Find where the given text appears and provide that cell's center as (x, y) coordinate. 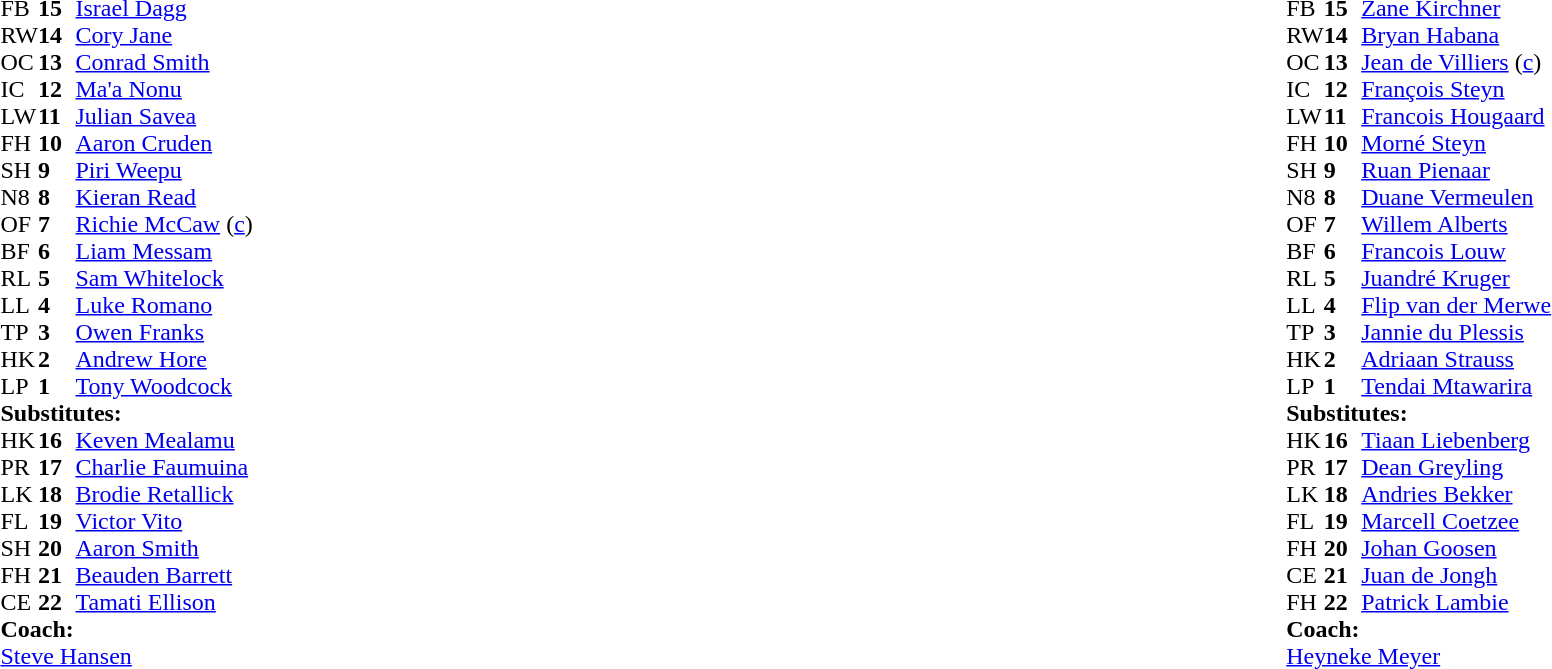
Ma'a Nonu (164, 90)
Francois Louw (1456, 252)
Luke Romano (164, 306)
Adriaan Strauss (1456, 360)
Tiaan Liebenberg (1456, 440)
Ruan Pienaar (1456, 170)
Tamati Ellison (164, 602)
Tony Woodcock (164, 386)
Morné Steyn (1456, 144)
Charlie Faumuina (164, 468)
Piri Weepu (164, 170)
Richie McCaw (c) (164, 224)
François Steyn (1456, 90)
Steve Hansen (126, 656)
Cory Jane (164, 36)
Willem Alberts (1456, 224)
Juan de Jongh (1456, 576)
Flip van der Merwe (1456, 306)
Patrick Lambie (1456, 602)
Dean Greyling (1456, 468)
Jean de Villiers (c) (1456, 62)
Beauden Barrett (164, 576)
Andrew Hore (164, 360)
Aaron Smith (164, 548)
Juandré Kruger (1456, 278)
Johan Goosen (1456, 548)
Owen Franks (164, 332)
Kieran Read (164, 198)
Tendai Mtawarira (1456, 386)
Jannie du Plessis (1456, 332)
Andries Bekker (1456, 494)
Heyneke Meyer (1418, 656)
Duane Vermeulen (1456, 198)
Brodie Retallick (164, 494)
Sam Whitelock (164, 278)
Julian Savea (164, 116)
Conrad Smith (164, 62)
Francois Hougaard (1456, 116)
Liam Messam (164, 252)
Aaron Cruden (164, 144)
Keven Mealamu (164, 440)
Bryan Habana (1456, 36)
Marcell Coetzee (1456, 522)
Victor Vito (164, 522)
